Return the (X, Y) coordinate for the center point of the cell that contains the specified text.  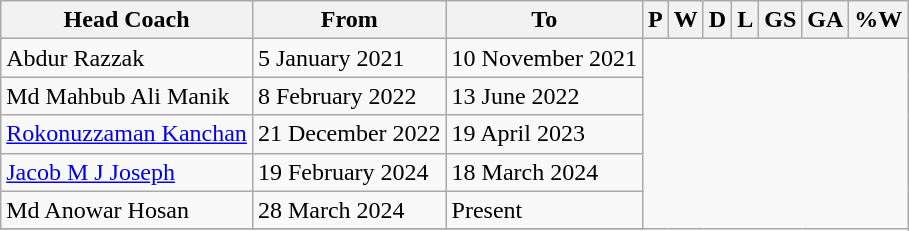
13 June 2022 (544, 96)
21 December 2022 (349, 134)
Abdur Razzak (127, 58)
GS (780, 20)
Md Mahbub Ali Manik (127, 96)
W (686, 20)
19 February 2024 (349, 172)
From (349, 20)
18 March 2024 (544, 172)
8 February 2022 (349, 96)
%W (878, 20)
5 January 2021 (349, 58)
28 March 2024 (349, 210)
Rokonuzzaman Kanchan (127, 134)
10 November 2021 (544, 58)
19 April 2023 (544, 134)
L (746, 20)
To (544, 20)
Present (544, 210)
GA (826, 20)
Head Coach (127, 20)
Md Anowar Hosan (127, 210)
P (655, 20)
D (717, 20)
Jacob M J Joseph (127, 172)
